Identify which cell holds the provided text, then report its (X, Y) central coordinate. 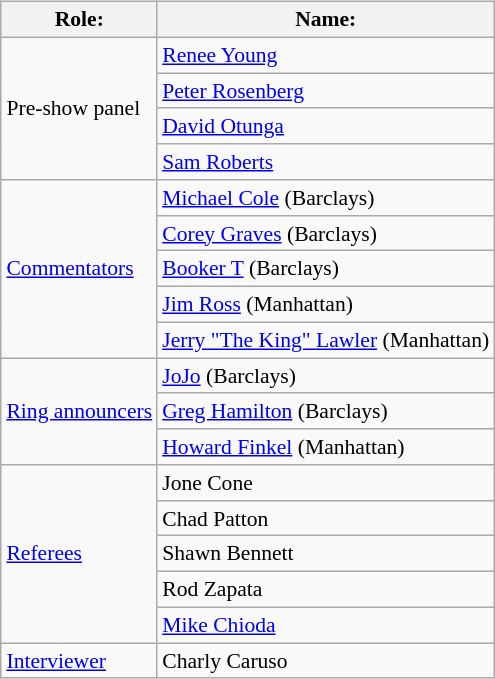
Interviewer (79, 661)
Booker T (Barclays) (326, 269)
Sam Roberts (326, 162)
Ring announcers (79, 412)
Corey Graves (Barclays) (326, 233)
Peter Rosenberg (326, 91)
David Otunga (326, 126)
Charly Caruso (326, 661)
Name: (326, 20)
Howard Finkel (Manhattan) (326, 447)
Mike Chioda (326, 625)
Role: (79, 20)
Jerry "The King" Lawler (Manhattan) (326, 340)
Shawn Bennett (326, 554)
Jone Cone (326, 483)
Chad Patton (326, 518)
Referees (79, 554)
Pre-show panel (79, 108)
Commentators (79, 269)
Michael Cole (Barclays) (326, 198)
Rod Zapata (326, 590)
JoJo (Barclays) (326, 376)
Renee Young (326, 55)
Jim Ross (Manhattan) (326, 305)
Greg Hamilton (Barclays) (326, 411)
